For the text-containing cell, return its midpoint in (X, Y) coordinate format. 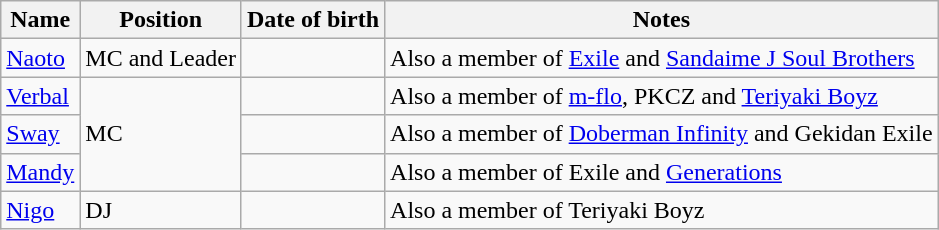
Position (161, 20)
Sway (40, 134)
Verbal (40, 96)
Name (40, 20)
Also a member of Exile and Generations (662, 172)
DJ (161, 210)
Naoto (40, 58)
Date of birth (312, 20)
Also a member of Doberman Infinity and Gekidan Exile (662, 134)
Also a member of m-flo, PKCZ and Teriyaki Boyz (662, 96)
Mandy (40, 172)
MC (161, 134)
Notes (662, 20)
MC and Leader (161, 58)
Nigo (40, 210)
Also a member of Teriyaki Boyz (662, 210)
Also a member of Exile and Sandaime J Soul Brothers (662, 58)
